Provide the [x, y] coordinate of the cell's center where the given text is located.  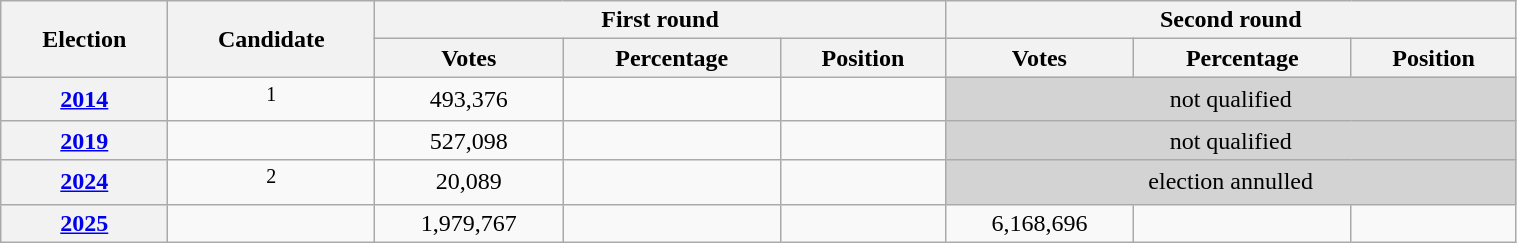
1 [272, 100]
2024 [84, 182]
6,168,696 [1039, 223]
Second round [1230, 20]
Candidate [272, 39]
2014 [84, 100]
Election [84, 39]
527,098 [469, 140]
1,979,767 [469, 223]
2019 [84, 140]
493,376 [469, 100]
2025 [84, 223]
First round [660, 20]
2 [272, 182]
election annulled [1230, 182]
20,089 [469, 182]
